For the text-containing cell, return its midpoint in [x, y] coordinate format. 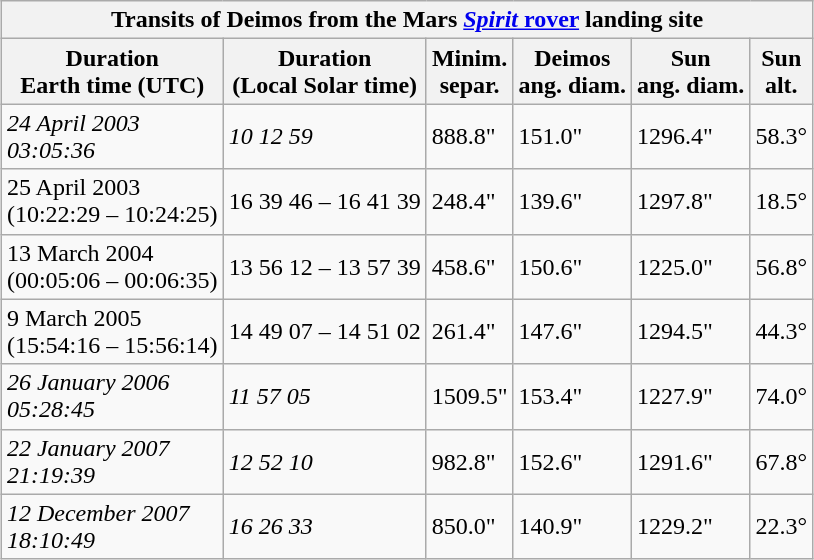
150.6" [572, 266]
152.6" [572, 462]
1509.5" [470, 396]
458.6" [470, 266]
151.0" [572, 136]
1227.9" [690, 396]
13 March 2004(00:05:06 – 00:06:35) [112, 266]
Sunalt. [782, 72]
139.6" [572, 202]
1294.5" [690, 332]
56.8° [782, 266]
147.6" [572, 332]
1229.2" [690, 526]
16 39 46 – 16 41 39 [324, 202]
1296.4" [690, 136]
16 26 33 [324, 526]
1225.0" [690, 266]
12 52 10 [324, 462]
140.9" [572, 526]
888.8" [470, 136]
24 April 200303:05:36 [112, 136]
13 56 12 – 13 57 39 [324, 266]
26 January 200605:28:45 [112, 396]
Sunang. diam. [690, 72]
Minim.separ. [470, 72]
11 57 05 [324, 396]
22.3° [782, 526]
14 49 07 – 14 51 02 [324, 332]
22 January 200721:19:39 [112, 462]
9 March 2005(15:54:16 – 15:56:14) [112, 332]
Transits of Deimos from the Mars Spirit rover landing site [406, 20]
18.5° [782, 202]
153.4" [572, 396]
1291.6" [690, 462]
12 December 200718:10:49 [112, 526]
850.0" [470, 526]
67.8° [782, 462]
261.4" [470, 332]
Duration(Local Solar time) [324, 72]
58.3° [782, 136]
1297.8" [690, 202]
10 12 59 [324, 136]
248.4" [470, 202]
982.8" [470, 462]
DurationEarth time (UTC) [112, 72]
44.3° [782, 332]
74.0° [782, 396]
Deimosang. diam. [572, 72]
25 April 2003(10:22:29 – 10:24:25) [112, 202]
